Scan for the cell matching the given text and deliver its [x, y] coordinate at center. 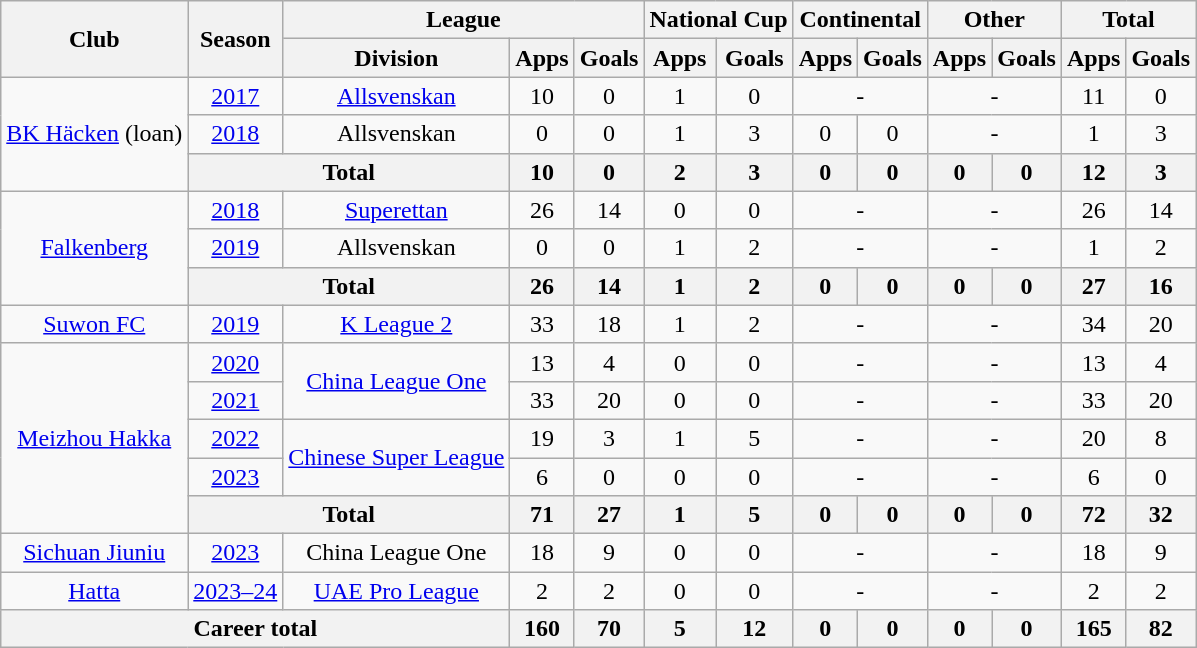
71 [542, 515]
70 [609, 629]
Other [994, 20]
Continental [860, 20]
32 [1161, 515]
72 [1093, 515]
2023–24 [236, 591]
Superettan [396, 210]
K League 2 [396, 324]
Chinese Super League [396, 457]
UAE Pro League [396, 591]
Hatta [94, 591]
League [464, 20]
2021 [236, 400]
Club [94, 39]
165 [1093, 629]
Suwon FC [94, 324]
2017 [236, 96]
2022 [236, 438]
34 [1093, 324]
National Cup [718, 20]
Division [396, 58]
Meizhou Hakka [94, 438]
Season [236, 39]
Falkenberg [94, 248]
Career total [256, 629]
11 [1093, 96]
Sichuan Jiuniu [94, 553]
2020 [236, 362]
160 [542, 629]
BK Häcken (loan) [94, 134]
19 [542, 438]
8 [1161, 438]
16 [1161, 286]
82 [1161, 629]
